Extract the [X, Y] coordinate from the center of the cell holding the provided text.  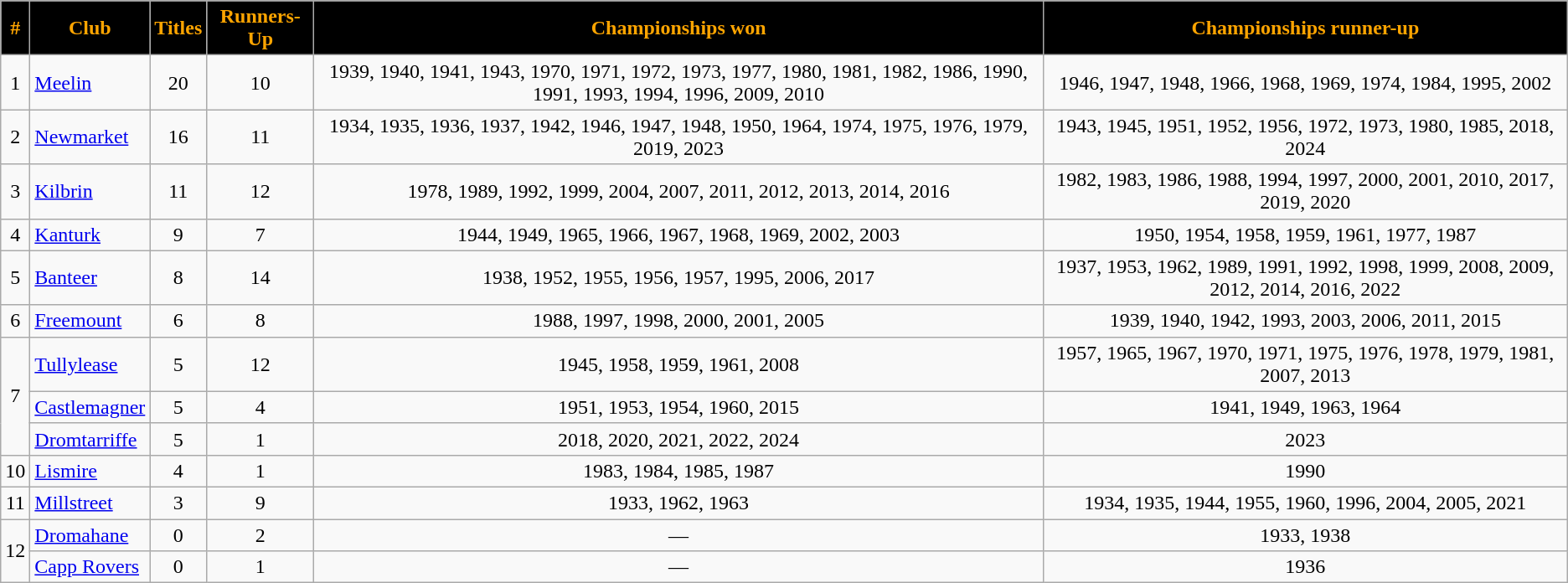
Kanturk [90, 235]
20 [178, 82]
1951, 1953, 1954, 1960, 2015 [678, 407]
1941, 1949, 1963, 1964 [1305, 407]
Lismire [90, 471]
Millstreet [90, 503]
Meelin [90, 82]
1946, 1947, 1948, 1966, 1968, 1969, 1974, 1984, 1995, 2002 [1305, 82]
Freemount [90, 321]
1937, 1953, 1962, 1989, 1991, 1992, 1998, 1999, 2008, 2009, 2012, 2014, 2016, 2022 [1305, 278]
# [15, 28]
1988, 1997, 1998, 2000, 2001, 2005 [678, 321]
Capp Rovers [90, 567]
1983, 1984, 1985, 1987 [678, 471]
1934, 1935, 1944, 1955, 1960, 1996, 2004, 2005, 2021 [1305, 503]
1938, 1952, 1955, 1956, 1957, 1995, 2006, 2017 [678, 278]
1982, 1983, 1986, 1988, 1994, 1997, 2000, 2001, 2010, 2017, 2019, 2020 [1305, 191]
Runners-Up [260, 28]
1945, 1958, 1959, 1961, 2008 [678, 364]
1933, 1962, 1963 [678, 503]
1950, 1954, 1958, 1959, 1961, 1977, 1987 [1305, 235]
1933, 1938 [1305, 535]
Kilbrin [90, 191]
1939, 1940, 1941, 1943, 1970, 1971, 1972, 1973, 1977, 1980, 1981, 1982, 1986, 1990, 1991, 1993, 1994, 1996, 2009, 2010 [678, 82]
Dromahane [90, 535]
16 [178, 137]
2018, 2020, 2021, 2022, 2024 [678, 439]
Championships runner-up [1305, 28]
2023 [1305, 439]
1944, 1949, 1965, 1966, 1967, 1968, 1969, 2002, 2003 [678, 235]
1936 [1305, 567]
Banteer [90, 278]
Castlemagner [90, 407]
Newmarket [90, 137]
14 [260, 278]
Club [90, 28]
1943, 1945, 1951, 1952, 1956, 1972, 1973, 1980, 1985, 2018, 2024 [1305, 137]
1990 [1305, 471]
1957, 1965, 1967, 1970, 1971, 1975, 1976, 1978, 1979, 1981, 2007, 2013 [1305, 364]
Dromtarriffe [90, 439]
Championships won [678, 28]
1939, 1940, 1942, 1993, 2003, 2006, 2011, 2015 [1305, 321]
Tullylease [90, 364]
1934, 1935, 1936, 1937, 1942, 1946, 1947, 1948, 1950, 1964, 1974, 1975, 1976, 1979, 2019, 2023 [678, 137]
Titles [178, 28]
1978, 1989, 1992, 1999, 2004, 2007, 2011, 2012, 2013, 2014, 2016 [678, 191]
